Find where the given text appears and provide that cell's center as [x, y] coordinate. 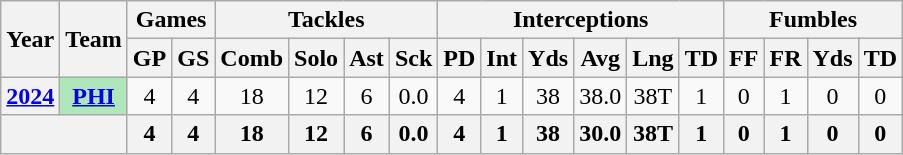
Tackles [326, 20]
PD [460, 58]
PHI [94, 96]
GP [149, 58]
2024 [30, 96]
Interceptions [581, 20]
FR [786, 58]
Avg [600, 58]
Team [94, 39]
GS [194, 58]
Games [170, 20]
30.0 [600, 134]
Sck [413, 58]
Int [502, 58]
Solo [316, 58]
Ast [367, 58]
Lng [653, 58]
FF [744, 58]
Comb [252, 58]
38.0 [600, 96]
Fumbles [814, 20]
Year [30, 39]
